Output the [X, Y] coordinate of the center of the cell containing the given text.  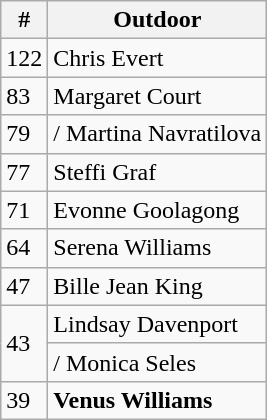
Lindsay Davenport [158, 324]
39 [24, 400]
/ Monica Seles [158, 362]
77 [24, 172]
43 [24, 343]
/ Martina Navratilova [158, 134]
83 [24, 96]
Outdoor [158, 20]
Evonne Goolagong [158, 210]
Serena Williams [158, 248]
47 [24, 286]
Chris Evert [158, 58]
Venus Williams [158, 400]
Steffi Graf [158, 172]
79 [24, 134]
64 [24, 248]
122 [24, 58]
Bille Jean King [158, 286]
Margaret Court [158, 96]
71 [24, 210]
# [24, 20]
